Scan for the cell matching the given text and deliver its [X, Y] coordinate at center. 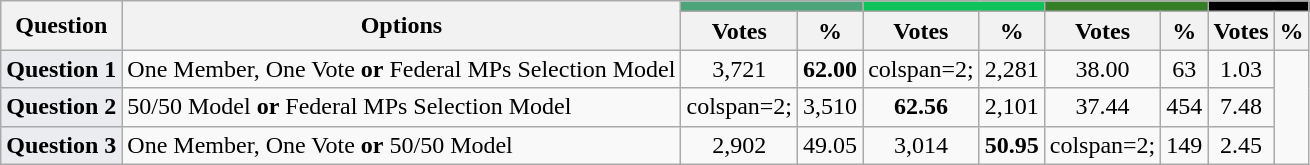
Options [402, 26]
2.45 [1241, 145]
63 [1184, 69]
50/50 Model or Federal MPs Selection Model [402, 107]
2,101 [1012, 107]
3,510 [830, 107]
37.44 [1102, 107]
49.05 [830, 145]
7.48 [1241, 107]
149 [1184, 145]
454 [1184, 107]
62.56 [922, 107]
50.95 [1012, 145]
2,281 [1012, 69]
Question 3 [62, 145]
3,014 [922, 145]
Question [62, 26]
62.00 [830, 69]
Question 2 [62, 107]
Question 1 [62, 69]
One Member, One Vote or Federal MPs Selection Model [402, 69]
1.03 [1241, 69]
3,721 [740, 69]
One Member, One Vote or 50/50 Model [402, 145]
38.00 [1102, 69]
2,902 [740, 145]
